Capture the cell that displays the provided text and extract its [x, y] central coordinate. 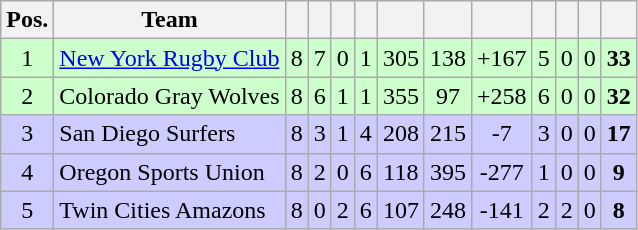
395 [448, 172]
+258 [502, 96]
Colorado Gray Wolves [170, 96]
-277 [502, 172]
Oregon Sports Union [170, 172]
Twin Cities Amazons [170, 210]
97 [448, 96]
+167 [502, 58]
215 [448, 134]
107 [400, 210]
-7 [502, 134]
7 [320, 58]
-141 [502, 210]
San Diego Surfers [170, 134]
208 [400, 134]
138 [448, 58]
New York Rugby Club [170, 58]
248 [448, 210]
9 [618, 172]
33 [618, 58]
118 [400, 172]
32 [618, 96]
Team [170, 20]
17 [618, 134]
355 [400, 96]
305 [400, 58]
Pos. [28, 20]
